Identify which cell holds the provided text, then report its (X, Y) central coordinate. 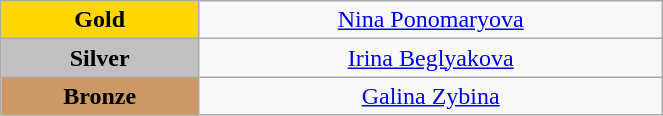
Silver (100, 58)
Irina Beglyakova (431, 58)
Bronze (100, 96)
Galina Zybina (431, 96)
Gold (100, 20)
Nina Ponomaryova (431, 20)
